Find where the given text appears and provide that cell's center as [x, y] coordinate. 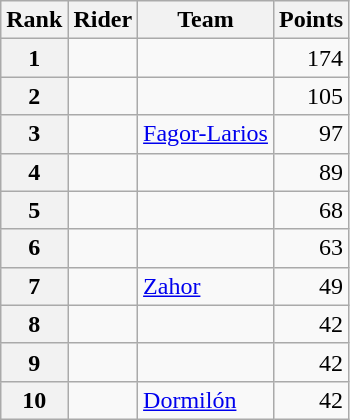
5 [34, 210]
Points [310, 20]
49 [310, 286]
Team [206, 20]
9 [34, 362]
6 [34, 248]
Rank [34, 20]
Dormilón [206, 400]
3 [34, 134]
7 [34, 286]
8 [34, 324]
97 [310, 134]
174 [310, 58]
Zahor [206, 286]
4 [34, 172]
10 [34, 400]
Rider [103, 20]
105 [310, 96]
1 [34, 58]
63 [310, 248]
68 [310, 210]
Fagor-Larios [206, 134]
2 [34, 96]
89 [310, 172]
